Detect which cell encompasses the target text, then output its [X, Y] center coordinate. 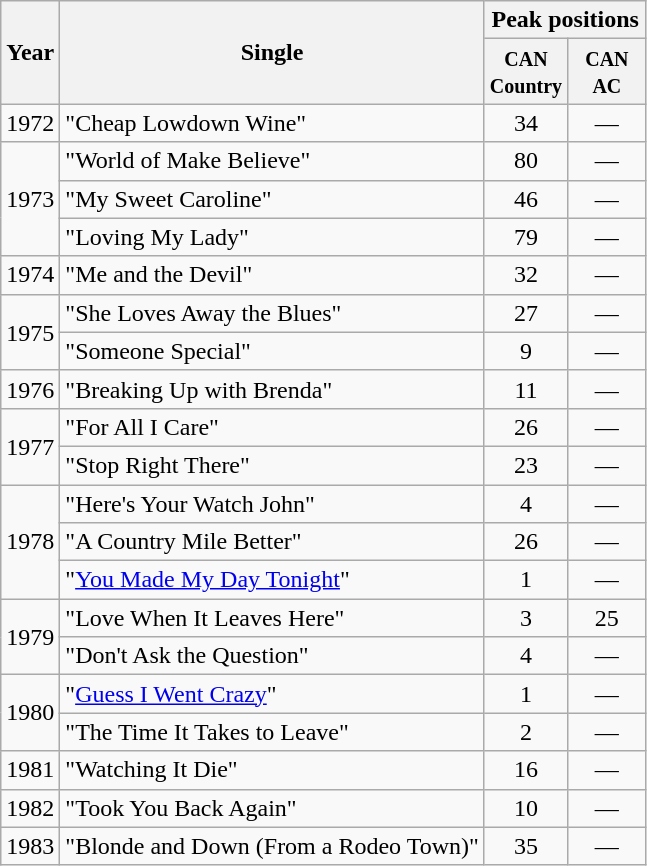
1979 [30, 637]
1983 [30, 846]
80 [526, 161]
32 [526, 275]
16 [526, 770]
11 [526, 389]
1973 [30, 199]
1982 [30, 808]
"Stop Right There" [272, 465]
Year [30, 52]
23 [526, 465]
Single [272, 52]
9 [526, 351]
1980 [30, 713]
3 [526, 618]
2 [526, 732]
"Watching It Die" [272, 770]
"Breaking Up with Brenda" [272, 389]
"For All I Care" [272, 427]
"Blonde and Down (From a Rodeo Town)" [272, 846]
"Guess I Went Crazy" [272, 694]
"Someone Special" [272, 351]
79 [526, 237]
46 [526, 199]
1975 [30, 332]
"You Made My Day Tonight" [272, 580]
"Love When It Leaves Here" [272, 618]
"My Sweet Caroline" [272, 199]
1972 [30, 123]
CAN AC [608, 72]
1974 [30, 275]
"She Loves Away the Blues" [272, 313]
"Cheap Lowdown Wine" [272, 123]
1981 [30, 770]
"World of Make Believe" [272, 161]
1977 [30, 446]
25 [608, 618]
"Here's Your Watch John" [272, 503]
34 [526, 123]
27 [526, 313]
"Me and the Devil" [272, 275]
"A Country Mile Better" [272, 542]
CAN Country [526, 72]
35 [526, 846]
1978 [30, 541]
1976 [30, 389]
"Took You Back Again" [272, 808]
"Loving My Lady" [272, 237]
"Don't Ask the Question" [272, 656]
10 [526, 808]
Peak positions [565, 20]
"The Time It Takes to Leave" [272, 732]
